Find where the given text appears and provide that cell's center as [X, Y] coordinate. 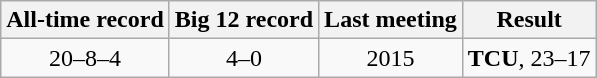
TCU, 23–17 [529, 58]
20–8–4 [86, 58]
Last meeting [391, 20]
All-time record [86, 20]
Big 12 record [244, 20]
2015 [391, 58]
Result [529, 20]
4–0 [244, 58]
